Detect which cell encompasses the target text, then output its [x, y] center coordinate. 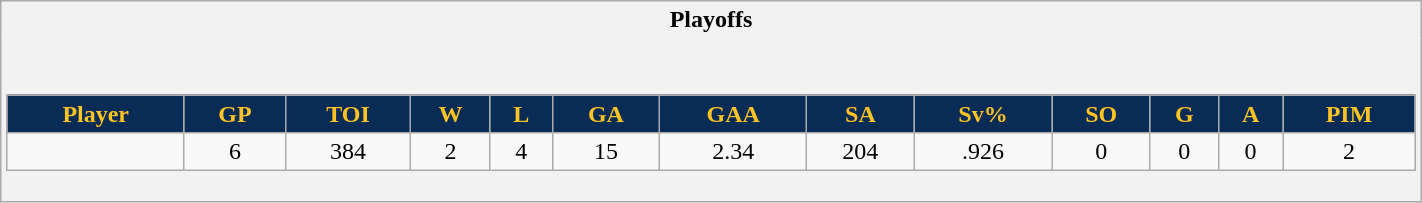
.926 [983, 152]
PIM [1349, 114]
G [1184, 114]
Player [96, 114]
Sv% [983, 114]
204 [860, 152]
2.34 [734, 152]
6 [234, 152]
W [450, 114]
Player GP TOI W L GA GAA SA Sv% SO G A PIM 6 384 2 4 15 2.34 204 .926 0 0 0 2 [711, 120]
4 [521, 152]
GA [606, 114]
384 [348, 152]
GP [234, 114]
TOI [348, 114]
GAA [734, 114]
SA [860, 114]
15 [606, 152]
A [1250, 114]
L [521, 114]
Playoffs [711, 20]
SO [1101, 114]
